Output the [x, y] coordinate of the center of the cell containing the given text.  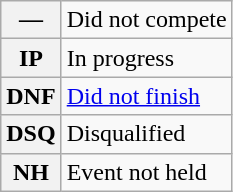
Event not held [146, 172]
IP [31, 58]
Did not compete [146, 20]
DNF [31, 96]
Disqualified [146, 134]
In progress [146, 58]
— [31, 20]
DSQ [31, 134]
NH [31, 172]
Did not finish [146, 96]
